Search for the cell housing the specified text and yield its [x, y] center coordinate. 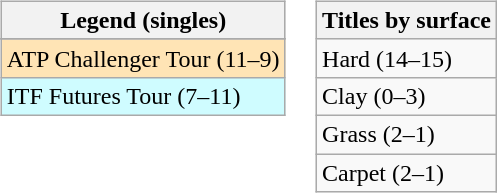
ATP Challenger Tour (11–9) [143, 58]
Titles by surface [407, 20]
Clay (0–3) [407, 96]
Grass (2–1) [407, 134]
Carpet (2–1) [407, 173]
ITF Futures Tour (7–11) [143, 96]
Hard (14–15) [407, 58]
Legend (singles) [143, 20]
